Identify which cell holds the provided text, then report its [X, Y] central coordinate. 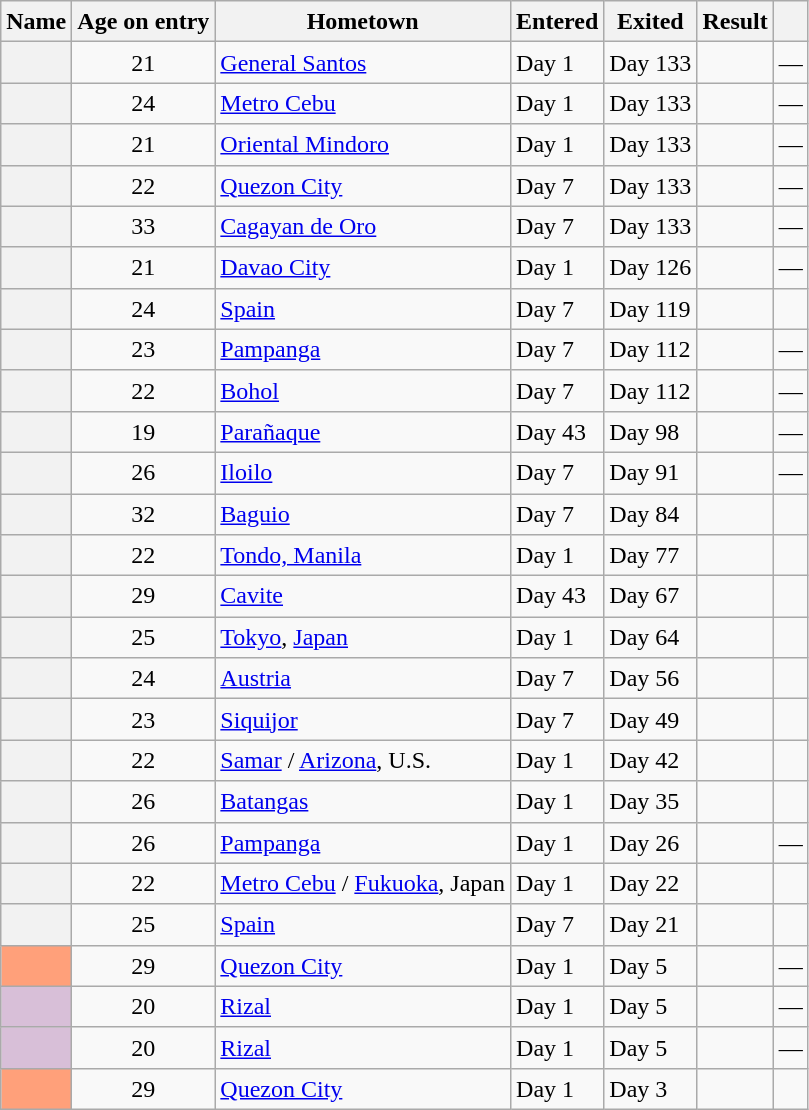
Iloilo [363, 472]
Day 84 [650, 514]
Day 77 [650, 556]
Day 64 [650, 638]
Day 26 [650, 842]
Cavite [363, 596]
Austria [363, 678]
Oriental Mindoro [363, 144]
Samar / Arizona, U.S. [363, 760]
Metro Cebu [363, 104]
Hometown [363, 22]
Result [735, 22]
Exited [650, 22]
Tokyo, Japan [363, 638]
Day 91 [650, 472]
Age on entry [144, 22]
Cagayan de Oro [363, 226]
32 [144, 514]
Day 119 [650, 308]
Bohol [363, 390]
Day 3 [650, 1088]
Name [36, 22]
Day 22 [650, 884]
Davao City [363, 268]
Baguio [363, 514]
Day 67 [650, 596]
General Santos [363, 62]
19 [144, 432]
Day 21 [650, 924]
Day 56 [650, 678]
Siquijor [363, 720]
Parañaque [363, 432]
Metro Cebu / Fukuoka, Japan [363, 884]
Day 35 [650, 802]
Batangas [363, 802]
Day 98 [650, 432]
Day 126 [650, 268]
33 [144, 226]
Tondo, Manila [363, 556]
Entered [558, 22]
Day 49 [650, 720]
Day 42 [650, 760]
